Find where the given text appears and provide that cell's center as (X, Y) coordinate. 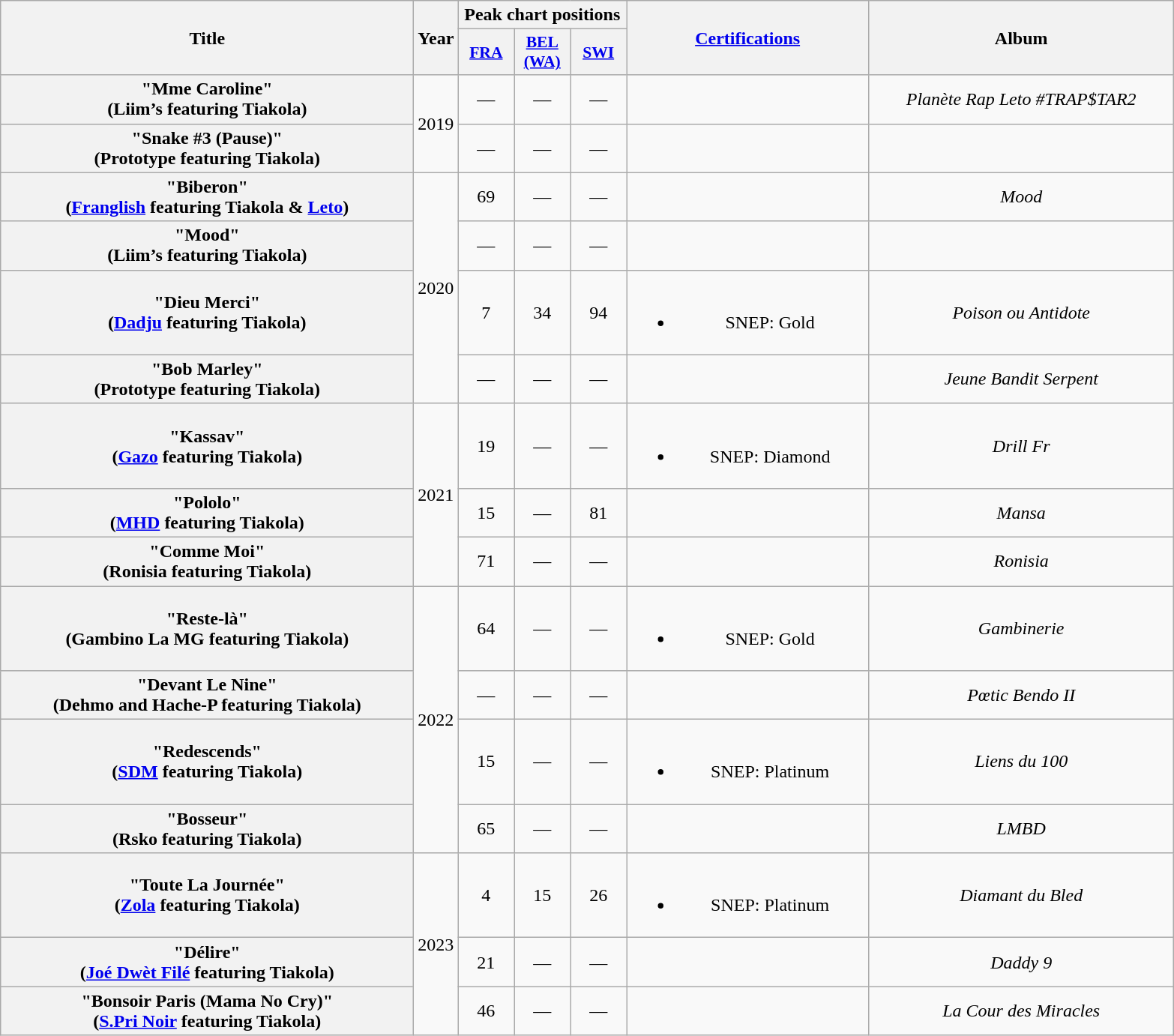
Daddy 9 (1021, 963)
"Reste-là"(Gambino La MG featuring Tiakola) (207, 628)
21 (486, 963)
"Pololo"(MHD featuring Tiakola) (207, 513)
"Mood"(Liim’s featuring Tiakola) (207, 246)
Album (1021, 37)
Mood (1021, 196)
Diamant du Bled (1021, 895)
Pœtic Bendo II (1021, 696)
2023 (436, 945)
SWI (598, 52)
Liens du 100 (1021, 762)
Poison ou Antidote (1021, 312)
2020 (436, 288)
"Bosseur"(Rsko featuring Tiakola) (207, 829)
Planète Rap Leto #TRAP$TAR2 (1021, 99)
"Kassav"(Gazo featuring Tiakola) (207, 445)
"Comme Moi"(Ronisia featuring Tiakola) (207, 561)
BEL(WA) (543, 52)
"Redescends"(SDM featuring Tiakola) (207, 762)
Ronisia (1021, 561)
94 (598, 312)
46 (486, 1011)
Peak chart positions (543, 15)
Title (207, 37)
7 (486, 312)
Gambinerie (1021, 628)
2022 (436, 720)
"Snake #3 (Pause)"(Prototype featuring Tiakola) (207, 148)
Mansa (1021, 513)
SNEP: Diamond (748, 445)
Jeune Bandit Serpent (1021, 379)
LMBD (1021, 829)
4 (486, 895)
69 (486, 196)
71 (486, 561)
FRA (486, 52)
"Bonsoir Paris (Mama No Cry)"(S.Pri Noir featuring Tiakola) (207, 1011)
64 (486, 628)
34 (543, 312)
81 (598, 513)
Drill Fr (1021, 445)
2021 (436, 495)
19 (486, 445)
"Dieu Merci"(Dadju featuring Tiakola) (207, 312)
Year (436, 37)
"Toute La Journée"(Zola featuring Tiakola) (207, 895)
65 (486, 829)
26 (598, 895)
"Biberon"(Franglish featuring Tiakola & Leto) (207, 196)
"Bob Marley"(Prototype featuring Tiakola) (207, 379)
"Devant Le Nine"(Dehmo and Hache-P featuring Tiakola) (207, 696)
La Cour des Miracles (1021, 1011)
"Délire"(Joé Dwèt Filé featuring Tiakola) (207, 963)
2019 (436, 124)
"Mme Caroline"(Liim’s featuring Tiakola) (207, 99)
Certifications (748, 37)
